Determine the (x, y) coordinate at the center of the cell enclosing the given text.  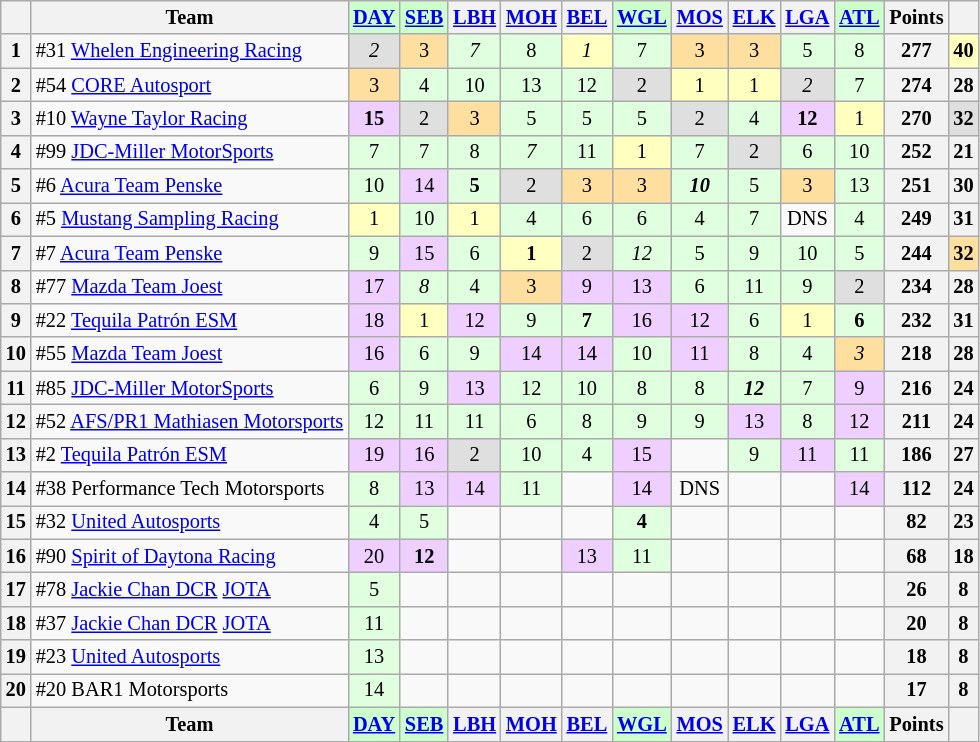
#90 Spirit of Daytona Racing (190, 556)
#22 Tequila Patrón ESM (190, 320)
#23 United Autosports (190, 657)
#32 United Autosports (190, 522)
#52 AFS/PR1 Mathiasen Motorsports (190, 421)
#78 Jackie Chan DCR JOTA (190, 589)
277 (916, 51)
#55 Mazda Team Joest (190, 354)
274 (916, 85)
252 (916, 152)
#38 Performance Tech Motorsports (190, 489)
21 (963, 152)
#77 Mazda Team Joest (190, 287)
#2 Tequila Patrón ESM (190, 455)
#20 BAR1 Motorsports (190, 690)
244 (916, 253)
23 (963, 522)
#31 Whelen Engineering Racing (190, 51)
68 (916, 556)
27 (963, 455)
234 (916, 287)
249 (916, 219)
232 (916, 320)
251 (916, 186)
#99 JDC-Miller MotorSports (190, 152)
#7 Acura Team Penske (190, 253)
#54 CORE Autosport (190, 85)
112 (916, 489)
#37 Jackie Chan DCR JOTA (190, 623)
82 (916, 522)
40 (963, 51)
#6 Acura Team Penske (190, 186)
26 (916, 589)
#85 JDC-Miller MotorSports (190, 388)
#10 Wayne Taylor Racing (190, 118)
30 (963, 186)
186 (916, 455)
218 (916, 354)
#5 Mustang Sampling Racing (190, 219)
211 (916, 421)
270 (916, 118)
216 (916, 388)
